Detect which cell encompasses the target text, then output its [x, y] center coordinate. 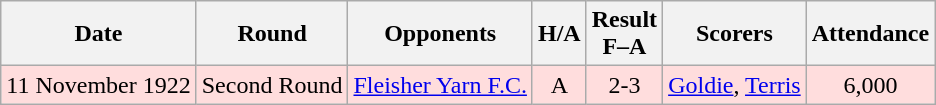
6,000 [870, 85]
Fleisher Yarn F.C. [440, 85]
Date [98, 34]
11 November 1922 [98, 85]
H/A [559, 34]
ResultF–A [624, 34]
Opponents [440, 34]
Goldie, Terris [735, 85]
Round [272, 34]
Scorers [735, 34]
A [559, 85]
Second Round [272, 85]
2-3 [624, 85]
Attendance [870, 34]
